Return (X, Y) of the center of cell containing provided text 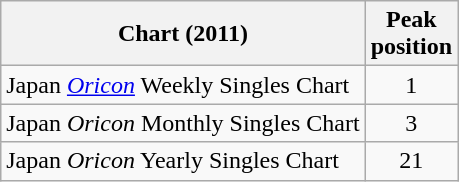
Chart (2011) (183, 34)
Japan Oricon Yearly Singles Chart (183, 161)
Japan Oricon Weekly Singles Chart (183, 85)
Peakposition (411, 34)
21 (411, 161)
3 (411, 123)
Japan Oricon Monthly Singles Chart (183, 123)
1 (411, 85)
